Return [X, Y] of the center of cell containing provided text 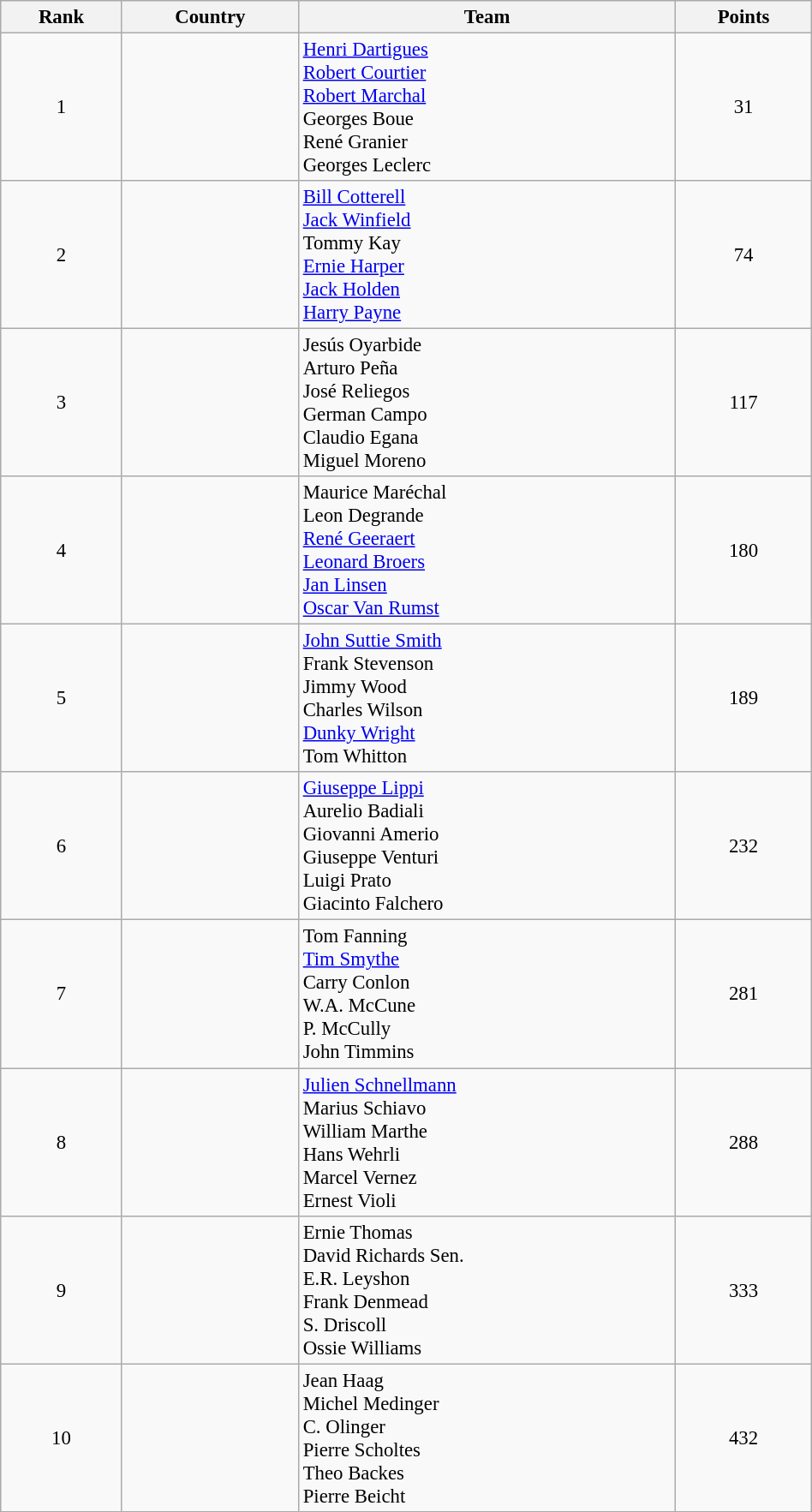
8 [62, 1143]
432 [743, 1437]
Team [487, 17]
4 [62, 550]
Ernie ThomasDavid Richards Sen.E.R. LeyshonFrank DenmeadS. DriscollOssie Williams [487, 1290]
Bill CotterellJack WinfieldTommy KayErnie HarperJack HoldenHarry Payne [487, 255]
Julien SchnellmannMarius SchiavoWilliam MartheHans WehrliMarcel VernezErnest Violi [487, 1143]
189 [743, 699]
74 [743, 255]
5 [62, 699]
2 [62, 255]
Rank [62, 17]
Maurice MaréchalLeon DegrandeRené GeeraertLeonard BroersJan LinsenOscar Van Rumst [487, 550]
333 [743, 1290]
31 [743, 108]
232 [743, 846]
Giuseppe LippiAurelio BadialiGiovanni AmerioGiuseppe VenturiLuigi PratoGiacinto Falchero [487, 846]
117 [743, 403]
180 [743, 550]
Jean HaagMichel MedingerC. OlingerPierre ScholtesTheo BackesPierre Beicht [487, 1437]
7 [62, 994]
Tom FanningTim SmytheCarry ConlonW.A. McCuneP. McCullyJohn Timmins [487, 994]
10 [62, 1437]
3 [62, 403]
Points [743, 17]
1 [62, 108]
288 [743, 1143]
6 [62, 846]
9 [62, 1290]
John Suttie SmithFrank StevensonJimmy WoodCharles WilsonDunky WrightTom Whitton [487, 699]
281 [743, 994]
Jesús OyarbideArturo PeñaJosé ReliegosGerman CampoClaudio EganaMiguel Moreno [487, 403]
Henri DartiguesRobert CourtierRobert MarchalGeorges BoueRené GranierGeorges Leclerc [487, 108]
Country [210, 17]
